Return the [X, Y] coordinate for the center point of the cell that contains the specified text.  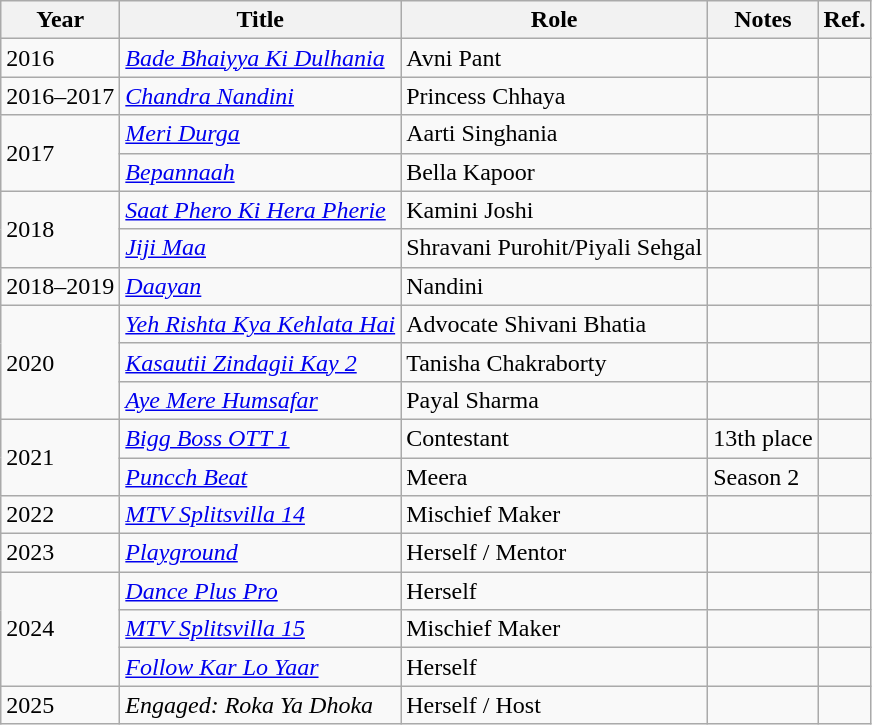
Follow Kar Lo Yaar [260, 667]
Herself / Mentor [554, 553]
Aye Mere Humsafar [260, 400]
Daayan [260, 286]
Chandra Nandini [260, 96]
2022 [60, 515]
Meera [554, 477]
Bade Bhaiyya Ki Dulhania [260, 58]
Puncch Beat [260, 477]
Title [260, 20]
2016–2017 [60, 96]
Payal Sharma [554, 400]
Tanisha Chakraborty [554, 362]
Bepannaah [260, 172]
2023 [60, 553]
Advocate Shivani Bhatia [554, 324]
Notes [763, 20]
2016 [60, 58]
Kasautii Zindagii Kay 2 [260, 362]
Bigg Boss OTT 1 [260, 438]
Aarti Singhania [554, 134]
Role [554, 20]
Nandini [554, 286]
MTV Splitsvilla 14 [260, 515]
Engaged: Roka Ya Dhoka [260, 705]
Yeh Rishta Kya Kehlata Hai [260, 324]
2018–2019 [60, 286]
Princess Chhaya [554, 96]
2025 [60, 705]
2017 [60, 153]
MTV Splitsvilla 15 [260, 629]
Kamini Joshi [554, 210]
Year [60, 20]
Avni Pant [554, 58]
2020 [60, 362]
Jiji Maa [260, 248]
Contestant [554, 438]
Meri Durga [260, 134]
Dance Plus Pro [260, 591]
Bella Kapoor [554, 172]
2021 [60, 457]
13th place [763, 438]
Herself / Host [554, 705]
Season 2 [763, 477]
Ref. [844, 20]
Saat Phero Ki Hera Pherie [260, 210]
2018 [60, 229]
Shravani Purohit/Piyali Sehgal [554, 248]
Playground [260, 553]
2024 [60, 629]
